Search for the cell housing the specified text and yield its (x, y) center coordinate. 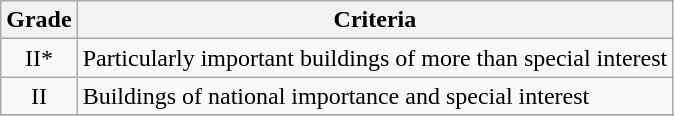
II* (39, 58)
Grade (39, 20)
Particularly important buildings of more than special interest (375, 58)
II (39, 96)
Buildings of national importance and special interest (375, 96)
Criteria (375, 20)
